Provide the (X, Y) coordinate of the cell's center where the given text is located.  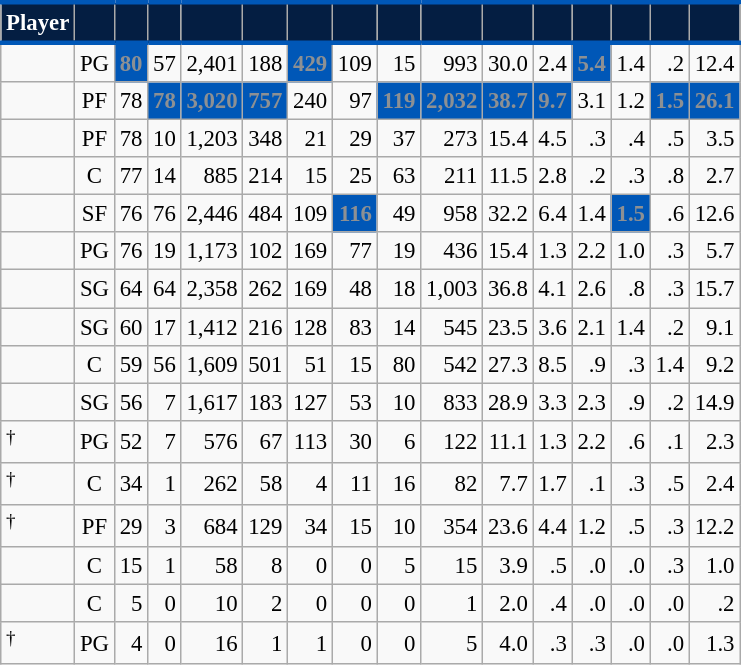
9.1 (714, 327)
11 (354, 484)
188 (266, 62)
2.1 (592, 327)
6.4 (552, 214)
1,003 (452, 289)
83 (354, 327)
30 (354, 441)
67 (266, 441)
63 (399, 176)
1,173 (212, 251)
3 (164, 526)
52 (130, 441)
2,358 (212, 289)
684 (212, 526)
958 (452, 214)
3.5 (714, 139)
3,020 (212, 101)
2.0 (508, 604)
4.5 (552, 139)
2,446 (212, 214)
484 (266, 214)
5.4 (592, 62)
23.5 (508, 327)
993 (452, 62)
2,032 (452, 101)
2.6 (592, 289)
82 (452, 484)
53 (354, 402)
429 (310, 62)
30.0 (508, 62)
3.1 (592, 101)
4.1 (552, 289)
113 (310, 441)
60 (130, 327)
12.4 (714, 62)
576 (212, 441)
9.7 (552, 101)
38.7 (508, 101)
37 (399, 139)
116 (354, 214)
48 (354, 289)
21 (310, 139)
436 (452, 251)
12.2 (714, 526)
119 (399, 101)
127 (310, 402)
11.5 (508, 176)
1,412 (212, 327)
214 (266, 176)
11.1 (508, 441)
5.7 (714, 251)
273 (452, 139)
354 (452, 526)
757 (266, 101)
SF (95, 214)
2,401 (212, 62)
51 (310, 364)
4.0 (508, 643)
3.9 (508, 566)
1,203 (212, 139)
1.7 (552, 484)
49 (399, 214)
129 (266, 526)
128 (310, 327)
12.6 (714, 214)
6 (399, 441)
885 (212, 176)
122 (452, 441)
1,617 (212, 402)
8.5 (552, 364)
32.2 (508, 214)
833 (452, 402)
2 (266, 604)
9.2 (714, 364)
2.7 (714, 176)
28.9 (508, 402)
183 (266, 402)
26.1 (714, 101)
14.9 (714, 402)
17 (164, 327)
23.6 (508, 526)
211 (452, 176)
25 (354, 176)
8 (266, 566)
102 (266, 251)
Player (38, 22)
1,609 (212, 364)
542 (452, 364)
3.6 (552, 327)
348 (266, 139)
545 (452, 327)
7.7 (508, 484)
501 (266, 364)
18 (399, 289)
3.3 (552, 402)
4.4 (552, 526)
15.7 (714, 289)
59 (130, 364)
216 (266, 327)
57 (164, 62)
2.8 (552, 176)
240 (310, 101)
97 (354, 101)
27.3 (508, 364)
36.8 (508, 289)
